Identify which cell holds the provided text, then report its [x, y] central coordinate. 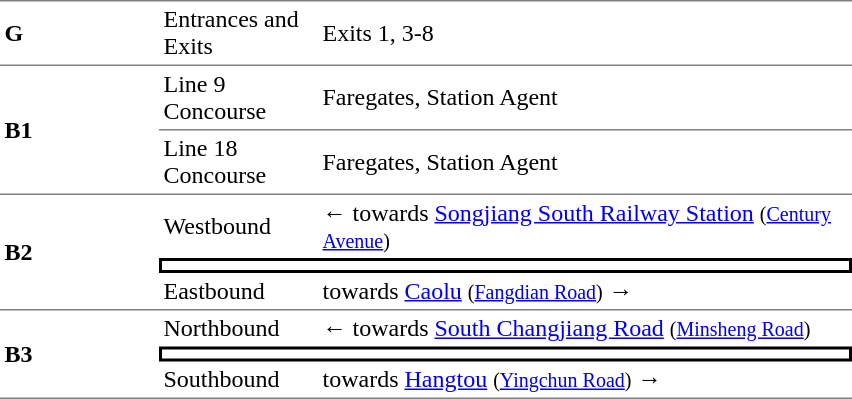
towards Caolu (Fangdian Road) → [585, 292]
B1 [80, 130]
Exits 1, 3-8 [585, 33]
Entrances and Exits [238, 33]
Westbound [238, 226]
Line 18 Concourse [238, 162]
B2 [80, 253]
← towards Songjiang South Railway Station (Century Avenue) [585, 226]
Northbound [238, 328]
G [80, 33]
← towards South Changjiang Road (Minsheng Road) [585, 328]
B3 [80, 354]
Eastbound [238, 292]
Line 9 Concourse [238, 98]
